Pinpoint the cell where the given text exists, returning its [x, y] midpoint coordinate. 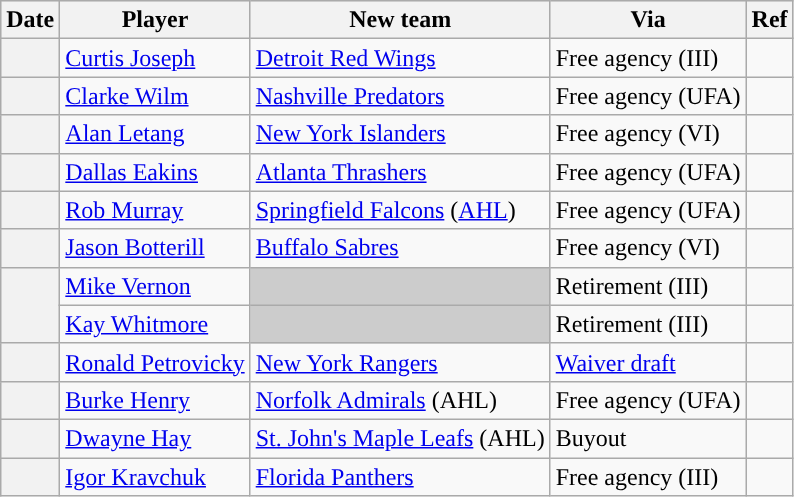
St. John's Maple Leafs (AHL) [400, 438]
Nashville Predators [400, 96]
Rob Murray [155, 210]
Buyout [648, 438]
Dallas Eakins [155, 172]
New York Islanders [400, 134]
Detroit Red Wings [400, 58]
Alan Letang [155, 134]
Atlanta Thrashers [400, 172]
New York Rangers [400, 362]
Kay Whitmore [155, 324]
Date [30, 20]
Jason Botterill [155, 248]
Norfolk Admirals (AHL) [400, 400]
Buffalo Sabres [400, 248]
Ronald Petrovicky [155, 362]
Springfield Falcons (AHL) [400, 210]
Via [648, 20]
Ref [770, 20]
Dwayne Hay [155, 438]
Burke Henry [155, 400]
Clarke Wilm [155, 96]
Igor Kravchuk [155, 477]
Curtis Joseph [155, 58]
Waiver draft [648, 362]
New team [400, 20]
Florida Panthers [400, 477]
Player [155, 20]
Mike Vernon [155, 286]
